Return [x, y] of the center of cell containing provided text 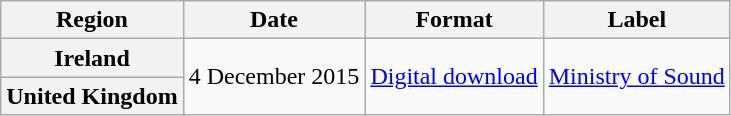
Digital download [454, 77]
Ireland [92, 58]
Format [454, 20]
Region [92, 20]
United Kingdom [92, 96]
Label [636, 20]
Ministry of Sound [636, 77]
Date [274, 20]
4 December 2015 [274, 77]
